From the cell containing the given text, extract its center point as (X, Y) coordinate. 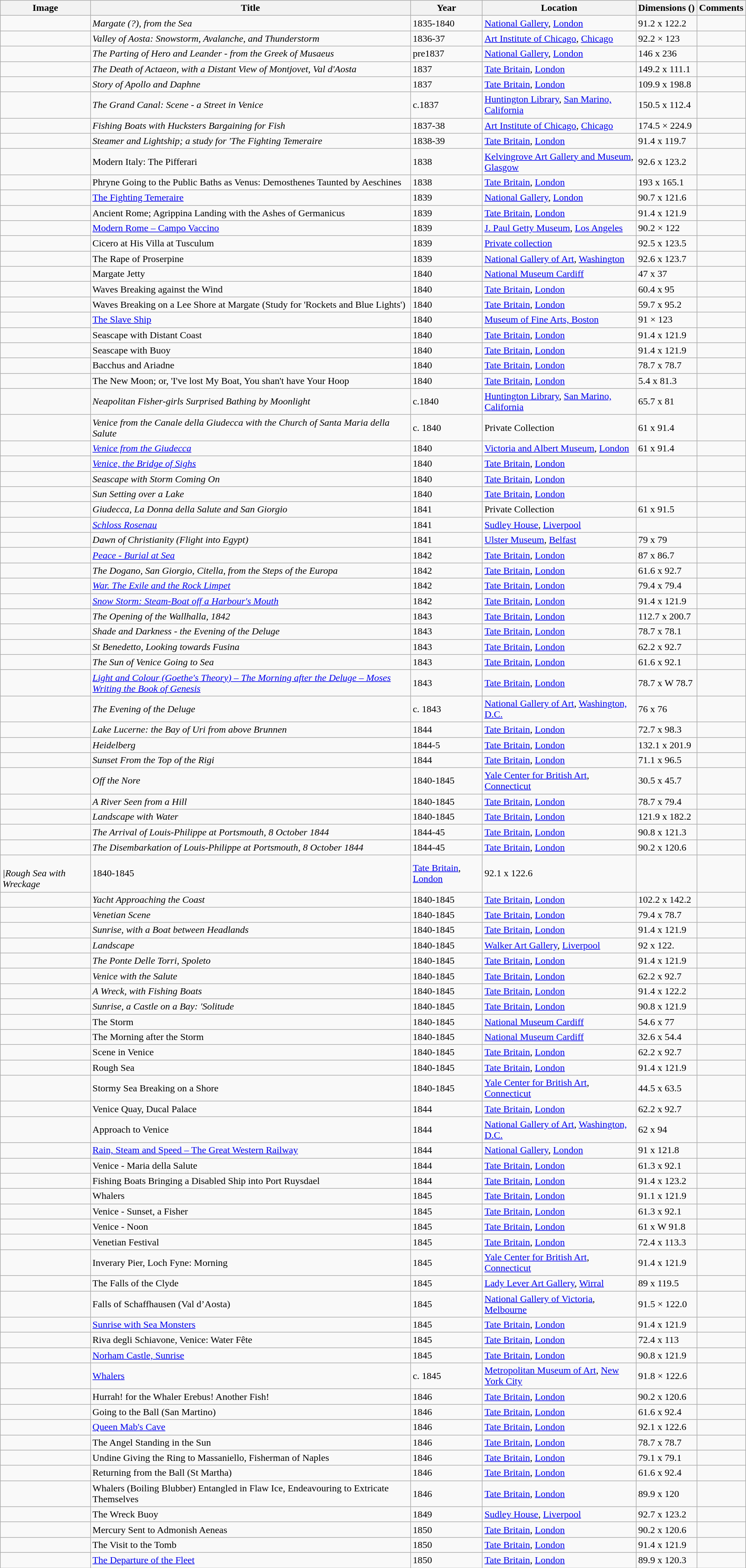
90.8 x 121.3 (667, 832)
The Death of Actaeon, with a Distant View of Montjovet, Val d'Aosta (250, 69)
Sunrise, a Castle on a Bay: 'Solitude (250, 1006)
Ulster Museum, Belfast (559, 540)
92 x 122. (667, 945)
Venice from the Giudecca (250, 448)
The Opening of the Wallhalla, 1842 (250, 616)
Sunrise, with a Boat between Headlands (250, 930)
Location (559, 8)
79.1 x 79.1 (667, 1458)
91.5 × 122.0 (667, 1304)
c.1840 (447, 401)
Peace - Burial at Sea (250, 555)
The Parting of Hero and Leander - from the Greek of Musaeus (250, 54)
1849 (447, 1514)
Steamer and Lightship; a study for 'The Fighting Temeraire (250, 141)
Museum of Fine Arts, Boston (559, 320)
5.4 x 81.3 (667, 381)
The Storm (250, 1022)
Fishing Boats with Hucksters Bargaining for Fish (250, 126)
Hurrah! for the Whaler Erebus! Another Fish! (250, 1397)
Dawn of Christianity (Flight into Egypt) (250, 540)
The Fighting Temeraire (250, 197)
The Angel Standing in the Sun (250, 1442)
Year (447, 8)
The New Moon; or, 'I've lost My Boat, You shan't have Your Hoop (250, 381)
Private collection (559, 244)
Light and Colour (Goethe's Theory) – The Morning after the Deluge – Moses Writing the Book of Genesis (250, 683)
Venice, the Bridge of Sighs (250, 463)
Sunset From the Top of the Rigi (250, 760)
Snow Storm: Steam-Boat off a Harbour's Mouth (250, 601)
A Wreck, with Fishing Boats (250, 991)
Modern Italy: The Pifferari (250, 161)
Schloss Rosenau (250, 525)
32.6 x 54.4 (667, 1037)
79 x 79 (667, 540)
92.5 x 123.5 (667, 244)
Giudecca, La Donna della Salute and San Giorgio (250, 510)
The Evening of the Deluge (250, 709)
Approach to Venice (250, 1130)
89.9 x 120.3 (667, 1560)
Venetian Festival (250, 1242)
78.7 x 79.4 (667, 802)
The Slave Ship (250, 320)
J. Paul Getty Museum, Los Angeles (559, 228)
1837-38 (447, 126)
Victoria and Albert Museum, London (559, 448)
79.4 x 79.4 (667, 586)
Returning from the Ball (St Martha) (250, 1473)
The Morning after the Storm (250, 1037)
Cicero at His Villa at Tusculum (250, 244)
Going to the Ball (San Martino) (250, 1412)
Rain, Steam and Speed – The Great Western Railway (250, 1150)
The Sun of Venice Going to Sea (250, 662)
91 × 123 (667, 320)
112.7 x 200.7 (667, 616)
Seascape with Buoy (250, 350)
71.1 x 96.5 (667, 760)
Shade and Darkness - the Evening of the Deluge (250, 632)
1836-37 (447, 39)
62 x 94 (667, 1130)
Venice from the Canale della Giudecca with the Church of Santa Maria della Salute (250, 428)
The Dogano, San Giorgio, Citella, from the Steps of the Europa (250, 571)
193 x 165.1 (667, 182)
Dimensions () (667, 8)
The Rape of Proserpine (250, 259)
Venice with the Salute (250, 976)
Ancient Rome; Agrippina Landing with the Ashes of Germanicus (250, 213)
61 x W 91.8 (667, 1227)
91.4 x 122.2 (667, 991)
The Grand Canal: Scene - a Street in Venice (250, 105)
The Visit to the Tomb (250, 1545)
Margate Jetty (250, 274)
89 x 119.5 (667, 1283)
92.2 × 123 (667, 39)
Waves Breaking against the Wind (250, 289)
Story of Apollo and Daphne (250, 84)
Valley of Aosta: Snowstorm, Avalanche, and Thunderstorm (250, 39)
Stormy Sea Breaking on a Shore (250, 1088)
|Rough Sea with Wreckage (45, 873)
121.9 x 182.2 (667, 817)
Venice - Noon (250, 1227)
91.2 x 122.2 (667, 23)
The Arrival of Louis-Philippe at Portsmouth, 8 October 1844 (250, 832)
St Benedetto, Looking towards Fusina (250, 647)
pre1837 (447, 54)
Image (45, 8)
79.4 x 78.7 (667, 915)
92.7 x 123.2 (667, 1514)
Mercury Sent to Admonish Aeneas (250, 1529)
Landscape with Water (250, 817)
War. The Exile and the Rock Limpet (250, 586)
91.4 x 119.7 (667, 141)
72.4 x 113 (667, 1340)
The Ponte Delle Torri, Spoleto (250, 961)
Fishing Boats Bringing a Disabled Ship into Port Ruysdael (250, 1181)
Margate (?), from the Sea (250, 23)
Inverary Pier, Loch Fyne: Morning (250, 1262)
72.4 x 113.3 (667, 1242)
44.5 x 63.5 (667, 1088)
1844-5 (447, 745)
61.6 x 92.1 (667, 662)
90.2 × 122 (667, 228)
Yacht Approaching the Coast (250, 900)
91.1 x 121.9 (667, 1196)
The Wreck Buoy (250, 1514)
89.9 x 120 (667, 1493)
Bacchus and Ariadne (250, 366)
Venice - Sunset, a Fisher (250, 1211)
Metropolitan Museum of Art, New York City (559, 1376)
61 x 91.5 (667, 510)
Seascape with Distant Coast (250, 335)
Queen Mab's Cave (250, 1427)
Rough Sea (250, 1068)
Sunrise with Sea Monsters (250, 1325)
1835-1840 (447, 23)
87 x 86.7 (667, 555)
30.5 x 45.7 (667, 781)
The Departure of the Fleet (250, 1560)
91 x 121.8 (667, 1150)
Phryne Going to the Public Baths as Venus: Demosthenes Taunted by Aeschines (250, 182)
National Gallery of Victoria, Melbourne (559, 1304)
c. 1845 (447, 1376)
Modern Rome – Campo Vaccino (250, 228)
47 x 37 (667, 274)
Whalers (Boiling Blubber) Entangled in Flaw Ice, Endeavouring to Extricate Themselves (250, 1493)
Lady Lever Art Gallery, Wirral (559, 1283)
Heidelberg (250, 745)
65.7 x 81 (667, 401)
91.8 × 122.6 (667, 1376)
61.6 x 92.7 (667, 571)
Venice Quay, Ducal Palace (250, 1109)
Riva degli Schiavone, Venice: Water Fête (250, 1340)
c. 1843 (447, 709)
Neapolitan Fisher-girls Surprised Bathing by Moonlight (250, 401)
Walker Art Gallery, Liverpool (559, 945)
Sun Setting over a Lake (250, 494)
Seascape with Storm Coming On (250, 479)
Kelvingrove Art Gallery and Museum, Glasgow (559, 161)
Norham Castle, Sunrise (250, 1355)
72.7 x 98.3 (667, 729)
92.6 x 123.7 (667, 259)
Comments (722, 8)
92.6 x 123.2 (667, 161)
Scene in Venice (250, 1052)
The Falls of the Clyde (250, 1283)
146 x 236 (667, 54)
Waves Breaking on a Lee Shore at Margate (Study for 'Rockets and Blue Lights') (250, 305)
Landscape (250, 945)
76 x 76 (667, 709)
78.7 x 78.1 (667, 632)
90.7 x 121.6 (667, 197)
Title (250, 8)
Off the Nore (250, 781)
c. 1840 (447, 428)
109.9 x 198.8 (667, 84)
National Gallery of Art, Washington (559, 259)
149.2 x 111.1 (667, 69)
The Disembarkation of Louis-Philippe at Portsmouth, 8 October 1844 (250, 847)
59.7 x 95.2 (667, 305)
Undine Giving the Ring to Massaniello, Fisherman of Naples (250, 1458)
1838-39 (447, 141)
174.5 × 224.9 (667, 126)
60.4 x 95 (667, 289)
78.7 x W 78.7 (667, 683)
Venice - Maria della Salute (250, 1166)
132.1 x 201.9 (667, 745)
Falls of Schaffhausen (Val d’Aosta) (250, 1304)
c.1837 (447, 105)
Lake Lucerne: the Bay of Uri from above Brunnen (250, 729)
91.4 x 123.2 (667, 1181)
102.2 x 142.2 (667, 900)
A River Seen from a Hill (250, 802)
54.6 x 77 (667, 1022)
150.5 x 112.4 (667, 105)
Venetian Scene (250, 915)
